Locate the cell with the specified text and output its [x, y] center coordinate. 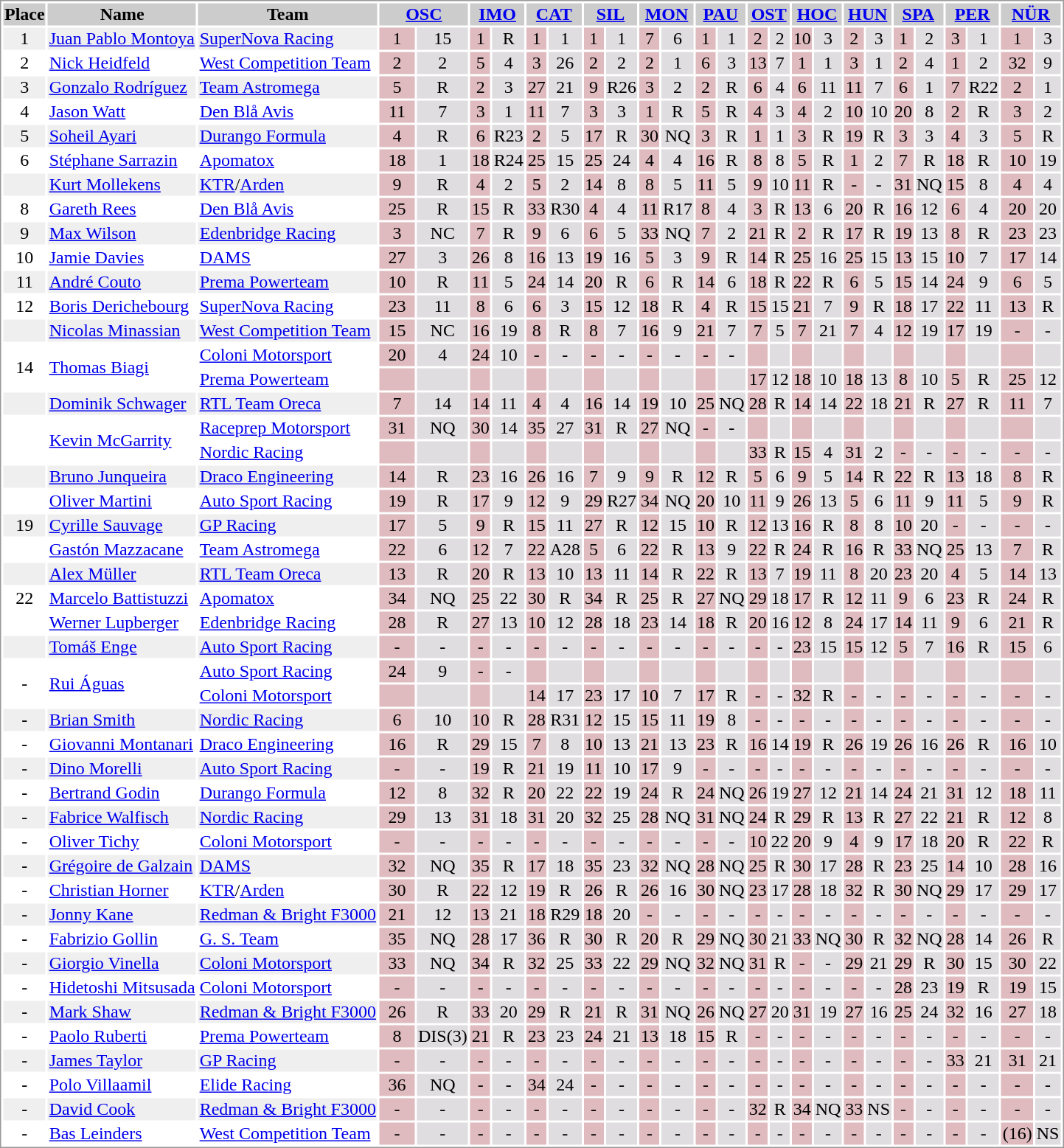
R27 [621, 501]
SPA [919, 14]
Jason Watt [122, 111]
Jonny Kane [122, 915]
Soheil Ayari [122, 136]
David Cook [122, 1110]
R31 [565, 720]
Juan Pablo Montoya [122, 39]
(16) [1018, 1133]
Oliver Tichy [122, 841]
G. S. Team [288, 939]
PAU [721, 14]
Gonzalo Rodríguez [122, 88]
Dino Morelli [122, 769]
Gastón Mazzacane [122, 549]
Paolo Ruberti [122, 1036]
Max Wilson [122, 234]
Brian Smith [122, 720]
Oliver Martini [122, 501]
Team [288, 14]
Rui Águas [122, 684]
Marcelo Battistuzzi [122, 598]
Bruno Junqueira [122, 477]
HUN [868, 14]
R29 [565, 915]
CAT [554, 14]
R17 [677, 209]
Kevin McGarrity [122, 441]
Nicolas Minassian [122, 331]
Thomas Biagi [122, 367]
Raceprep Motorsport [288, 428]
Grégoire de Galzain [122, 866]
Werner Lupberger [122, 623]
OST [768, 14]
R24 [509, 160]
Alex Müller [122, 574]
Boris Derichebourg [122, 306]
André Couto [122, 282]
Nick Heidfeld [122, 63]
Giorgio Vinella [122, 964]
DIS(3) [442, 1036]
Place [24, 14]
R22 [984, 88]
Kurt Mollekens [122, 185]
Bas Leinders [122, 1133]
SIL [611, 14]
R23 [509, 136]
Elide Racing [288, 1085]
Jamie Davies [122, 257]
Polo Villaamil [122, 1085]
HOC [817, 14]
James Taylor [122, 1061]
Dominik Schwager [122, 403]
OSC [423, 14]
IMO [497, 14]
A28 [565, 549]
Fabrice Walfisch [122, 818]
Tomáš Enge [122, 647]
MON [667, 14]
Christian Horner [122, 890]
Giovanni Montanari [122, 744]
Fabrizio Gollin [122, 939]
Name [122, 14]
Bertrand Godin [122, 793]
PER [972, 14]
Cyrille Sauvage [122, 526]
NÜR [1031, 14]
Hidetoshi Mitsusada [122, 987]
R26 [621, 88]
Stéphane Sarrazin [122, 160]
Mark Shaw [122, 1012]
R30 [565, 209]
Gareth Rees [122, 209]
